Find where the given text appears and provide that cell's center as (X, Y) coordinate. 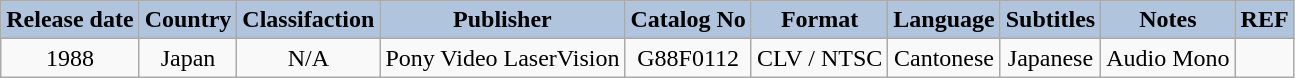
CLV / NTSC (819, 58)
REF (1264, 20)
Language (944, 20)
N/A (308, 58)
Classifaction (308, 20)
Cantonese (944, 58)
Notes (1168, 20)
Japan (188, 58)
Format (819, 20)
Japanese (1050, 58)
Release date (70, 20)
Audio Mono (1168, 58)
1988 (70, 58)
Subtitles (1050, 20)
Catalog No (688, 20)
Publisher (502, 20)
Pony Video LaserVision (502, 58)
Country (188, 20)
G88F0112 (688, 58)
